Return (x, y) of the center of cell containing provided text 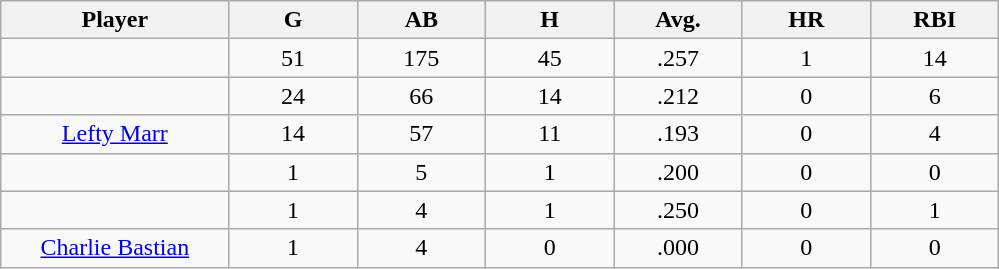
.257 (678, 58)
66 (421, 96)
11 (550, 134)
5 (421, 172)
51 (293, 58)
RBI (934, 20)
Lefty Marr (115, 134)
.212 (678, 96)
24 (293, 96)
175 (421, 58)
G (293, 20)
.000 (678, 248)
57 (421, 134)
.193 (678, 134)
H (550, 20)
Avg. (678, 20)
6 (934, 96)
45 (550, 58)
HR (806, 20)
.200 (678, 172)
.250 (678, 210)
Player (115, 20)
Charlie Bastian (115, 248)
AB (421, 20)
